Scan for the cell matching the given text and deliver its [x, y] coordinate at center. 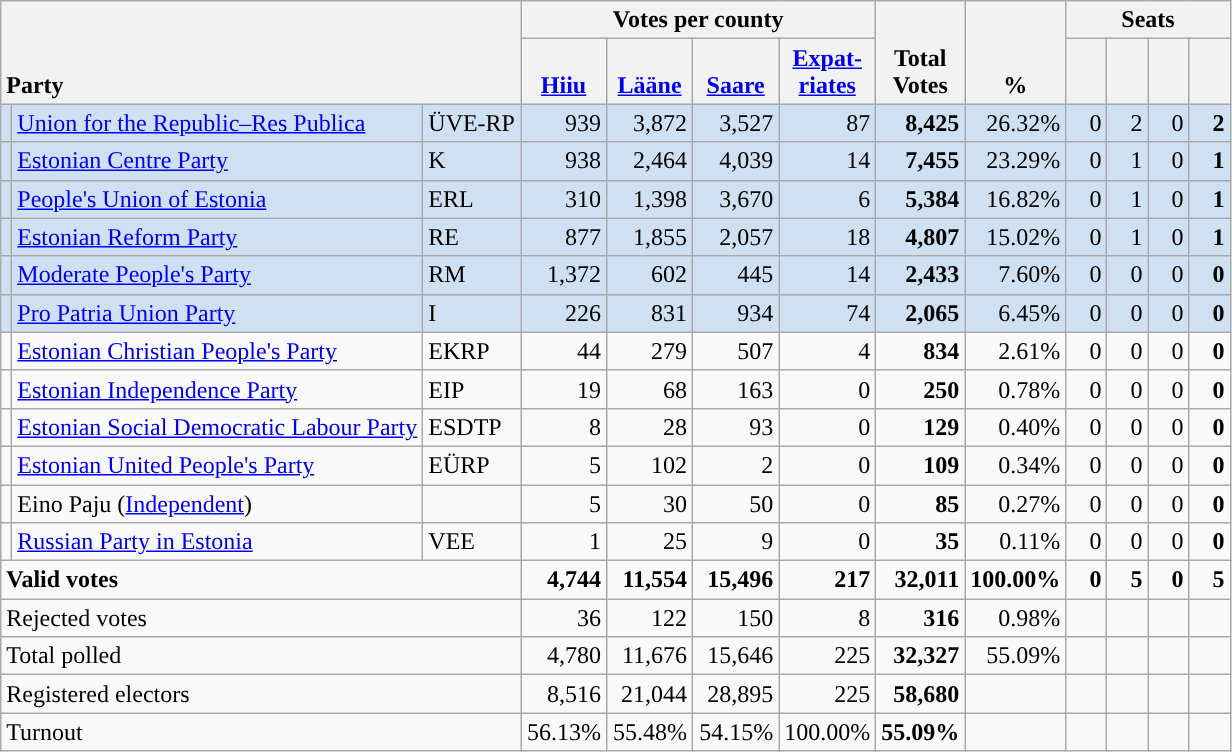
934 [736, 313]
28 [650, 427]
8,516 [563, 694]
Pro Patria Union Party [218, 313]
0.34% [1016, 465]
Hiiu [563, 72]
0.40% [1016, 427]
Votes per county [698, 20]
445 [736, 275]
11,554 [650, 580]
Registered electors [261, 694]
Estonian Centre Party [218, 161]
Party [261, 52]
507 [736, 351]
Russian Party in Estonia [218, 542]
28,895 [736, 694]
102 [650, 465]
217 [828, 580]
EÜRP [472, 465]
279 [650, 351]
Moderate People's Party [218, 275]
122 [650, 618]
I [472, 313]
Estonian Reform Party [218, 237]
26.32% [1016, 123]
55.48% [650, 732]
2,057 [736, 237]
Seats [1148, 20]
938 [563, 161]
2,464 [650, 161]
877 [563, 237]
85 [920, 503]
9 [736, 542]
4,807 [920, 237]
Saare [736, 72]
834 [920, 351]
4,744 [563, 580]
310 [563, 199]
EKRP [472, 351]
EIP [472, 389]
11,676 [650, 656]
0.27% [1016, 503]
Estonian Social Democratic Labour Party [218, 427]
4,780 [563, 656]
36 [563, 618]
Rejected votes [261, 618]
8,425 [920, 123]
VEE [472, 542]
6 [828, 199]
6.45% [1016, 313]
21,044 [650, 694]
4,039 [736, 161]
1,855 [650, 237]
RM [472, 275]
ÜVE-RP [472, 123]
Total polled [261, 656]
87 [828, 123]
939 [563, 123]
0.78% [1016, 389]
19 [563, 389]
% [1016, 52]
93 [736, 427]
7,455 [920, 161]
3,527 [736, 123]
44 [563, 351]
People's Union of Estonia [218, 199]
Lääne [650, 72]
25 [650, 542]
2.61% [1016, 351]
163 [736, 389]
226 [563, 313]
Estonian United People's Party [218, 465]
58,680 [920, 694]
32,011 [920, 580]
831 [650, 313]
4 [828, 351]
Turnout [261, 732]
2,433 [920, 275]
74 [828, 313]
32,327 [920, 656]
Eino Paju (Independent) [218, 503]
Valid votes [261, 580]
54.15% [736, 732]
ERL [472, 199]
1,372 [563, 275]
68 [650, 389]
30 [650, 503]
129 [920, 427]
15,646 [736, 656]
16.82% [1016, 199]
2,065 [920, 313]
56.13% [563, 732]
RE [472, 237]
ESDTP [472, 427]
Total Votes [920, 52]
Expat- riates [828, 72]
0.98% [1016, 618]
Estonian Independence Party [218, 389]
0.11% [1016, 542]
150 [736, 618]
250 [920, 389]
23.29% [1016, 161]
602 [650, 275]
K [472, 161]
7.60% [1016, 275]
18 [828, 237]
15.02% [1016, 237]
Union for the Republic–Res Publica [218, 123]
50 [736, 503]
15,496 [736, 580]
5,384 [920, 199]
316 [920, 618]
1,398 [650, 199]
35 [920, 542]
109 [920, 465]
3,872 [650, 123]
3,670 [736, 199]
Estonian Christian People's Party [218, 351]
